Extract the (x, y) coordinate from the center of the cell holding the provided text.  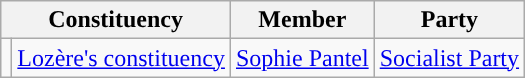
Socialist Party (449, 58)
Lozère's constituency (122, 58)
Sophie Pantel (302, 58)
Party (449, 20)
Constituency (116, 20)
Member (302, 20)
